Search for the cell housing the specified text and yield its [X, Y] center coordinate. 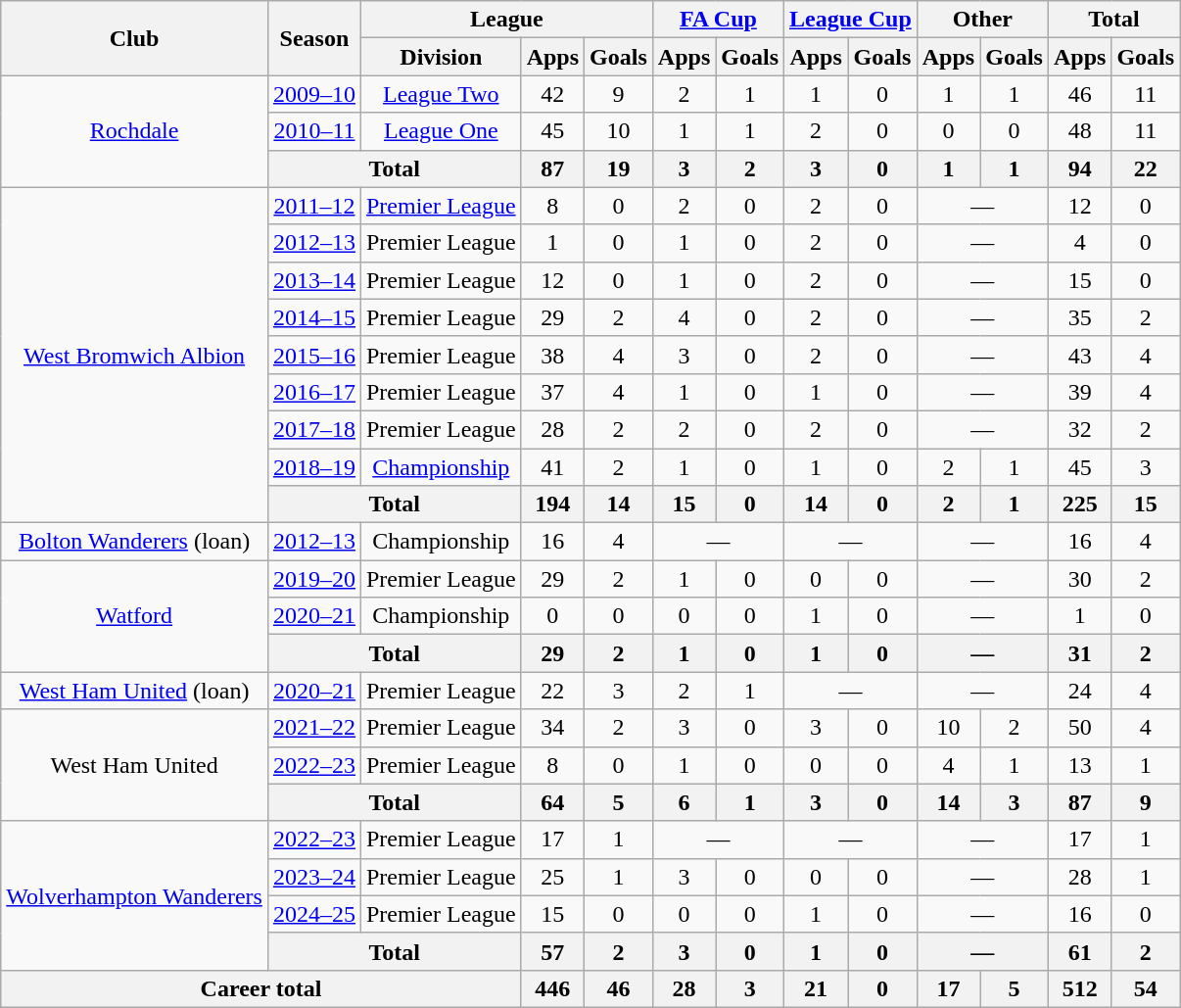
League Cup [851, 20]
League [506, 20]
21 [817, 988]
57 [552, 951]
West Ham United [135, 765]
34 [552, 728]
2018–19 [313, 467]
64 [552, 802]
West Ham United (loan) [135, 691]
Season [313, 38]
West Bromwich Albion [135, 355]
Other [982, 20]
225 [1079, 504]
54 [1146, 988]
6 [684, 802]
24 [1079, 691]
2024–25 [313, 914]
FA Cup [718, 20]
Bolton Wanderers (loan) [135, 542]
39 [1079, 392]
61 [1079, 951]
38 [552, 355]
2023–24 [313, 877]
2015–16 [313, 355]
35 [1079, 317]
Wolverhampton Wanderers [135, 895]
Career total [260, 988]
2009–10 [313, 94]
2017–18 [313, 429]
446 [552, 988]
32 [1079, 429]
512 [1079, 988]
2016–17 [313, 392]
League Two [441, 94]
2011–12 [313, 206]
48 [1079, 131]
31 [1079, 653]
42 [552, 94]
Rochdale [135, 131]
37 [552, 392]
2013–14 [313, 280]
13 [1079, 765]
94 [1079, 168]
25 [552, 877]
Watford [135, 616]
League One [441, 131]
50 [1079, 728]
2014–15 [313, 317]
2010–11 [313, 131]
43 [1079, 355]
30 [1079, 579]
Division [441, 57]
2019–20 [313, 579]
41 [552, 467]
2021–22 [313, 728]
Club [135, 38]
194 [552, 504]
19 [619, 168]
